Detect which cell encompasses the target text, then output its (x, y) center coordinate. 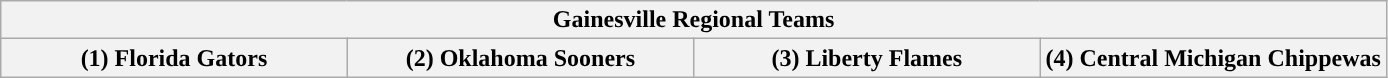
(2) Oklahoma Sooners (520, 58)
(3) Liberty Flames (867, 58)
(1) Florida Gators (174, 58)
(4) Central Michigan Chippewas (1213, 58)
Gainesville Regional Teams (694, 20)
